From the cell containing the given text, extract its center point as [X, Y] coordinate. 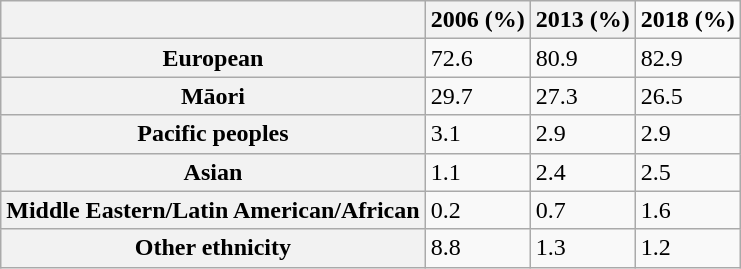
3.1 [478, 134]
Māori [213, 96]
Other ethnicity [213, 248]
0.2 [478, 210]
2006 (%) [478, 20]
1.3 [582, 248]
26.5 [688, 96]
Middle Eastern/Latin American/African [213, 210]
Asian [213, 172]
27.3 [582, 96]
2013 (%) [582, 20]
29.7 [478, 96]
72.6 [478, 58]
0.7 [582, 210]
Pacific peoples [213, 134]
82.9 [688, 58]
80.9 [582, 58]
2018 (%) [688, 20]
1.6 [688, 210]
2.4 [582, 172]
2.5 [688, 172]
1.2 [688, 248]
1.1 [478, 172]
8.8 [478, 248]
European [213, 58]
